Capture the cell that displays the provided text and extract its (X, Y) central coordinate. 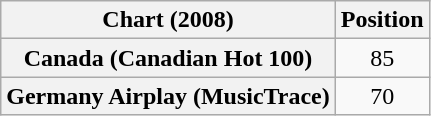
85 (382, 58)
Position (382, 20)
Germany Airplay (MusicTrace) (168, 96)
Chart (2008) (168, 20)
70 (382, 96)
Canada (Canadian Hot 100) (168, 58)
